Return (x, y) of the center of cell containing provided text 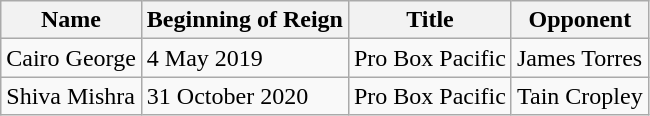
31 October 2020 (244, 96)
Name (72, 20)
Tain Cropley (580, 96)
Opponent (580, 20)
Cairo George (72, 58)
Title (430, 20)
James Torres (580, 58)
4 May 2019 (244, 58)
Shiva Mishra (72, 96)
Beginning of Reign (244, 20)
